Scan for the cell matching the given text and deliver its (x, y) coordinate at center. 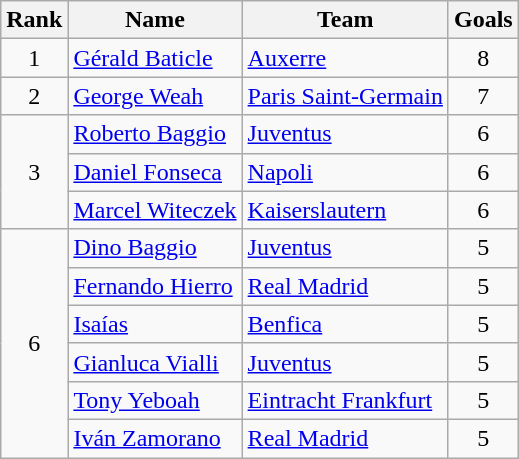
Isaías (155, 324)
Kaiserslautern (345, 210)
Gérald Baticle (155, 58)
Marcel Witeczek (155, 210)
Team (345, 20)
3 (34, 172)
Eintracht Frankfurt (345, 400)
Dino Baggio (155, 248)
2 (34, 96)
Daniel Fonseca (155, 172)
Napoli (345, 172)
Tony Yeboah (155, 400)
7 (483, 96)
Rank (34, 20)
Fernando Hierro (155, 286)
Gianluca Vialli (155, 362)
Paris Saint-Germain (345, 96)
8 (483, 58)
Roberto Baggio (155, 134)
Name (155, 20)
Benfica (345, 324)
Iván Zamorano (155, 438)
1 (34, 58)
George Weah (155, 96)
Goals (483, 20)
Auxerre (345, 58)
